Scan for the cell matching the given text and deliver its (X, Y) coordinate at center. 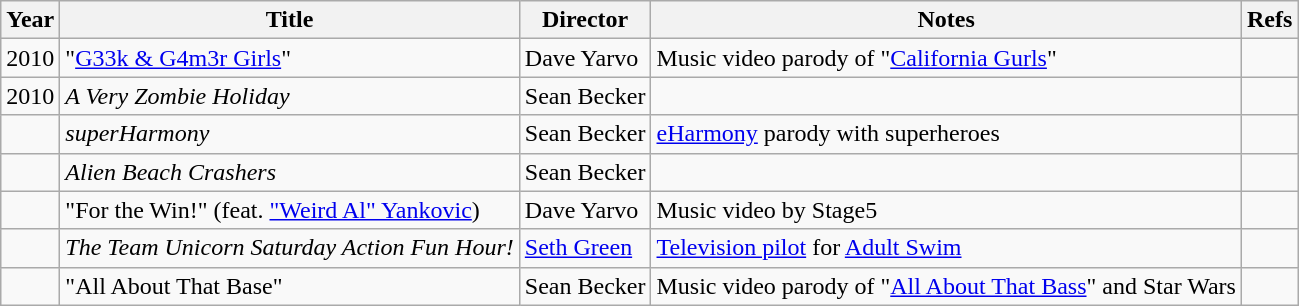
Title (290, 20)
superHarmony (290, 134)
A Very Zombie Holiday (290, 96)
"All About That Base" (290, 286)
Television pilot for Adult Swim (946, 248)
Director (585, 20)
"For the Win!" (feat. "Weird Al" Yankovic) (290, 210)
Music video parody of "All About That Bass" and Star Wars (946, 286)
Seth Green (585, 248)
"G33k & G4m3r Girls" (290, 58)
Music video by Stage5 (946, 210)
Refs (1269, 20)
Year (30, 20)
Music video parody of "California Gurls" (946, 58)
The Team Unicorn Saturday Action Fun Hour! (290, 248)
Alien Beach Crashers (290, 172)
eHarmony parody with superheroes (946, 134)
Notes (946, 20)
